Identify which cell holds the provided text, then report its (X, Y) central coordinate. 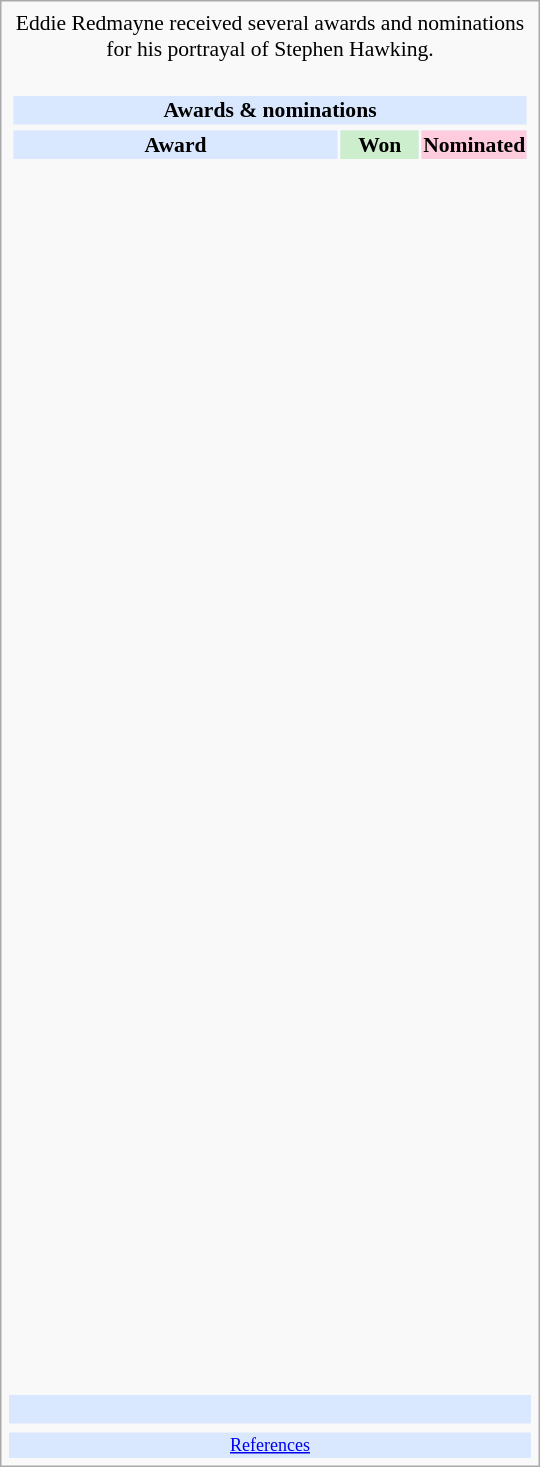
Awards & nominations Award Won Nominated (270, 729)
Won (380, 144)
Nominated (474, 144)
Award (175, 144)
References (270, 1445)
Awards & nominations (270, 110)
Eddie Redmayne received several awards and nominations for his portrayal of Stephen Hawking. (270, 36)
